Identify which cell holds the provided text, then report its (x, y) central coordinate. 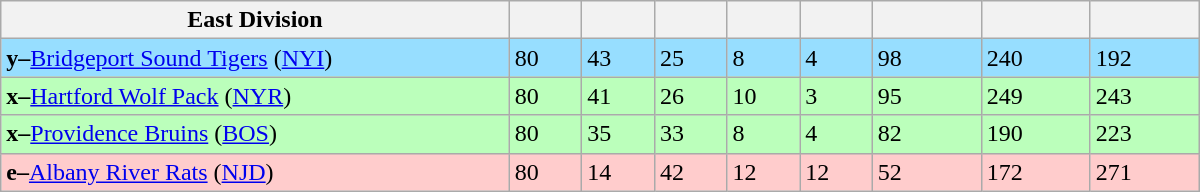
14 (618, 172)
223 (1144, 134)
35 (618, 134)
x–Providence Bruins (BOS) (255, 134)
98 (926, 58)
172 (1036, 172)
240 (1036, 58)
243 (1144, 96)
82 (926, 134)
192 (1144, 58)
26 (690, 96)
271 (1144, 172)
43 (618, 58)
x–Hartford Wolf Pack (NYR) (255, 96)
42 (690, 172)
41 (618, 96)
33 (690, 134)
10 (764, 96)
190 (1036, 134)
25 (690, 58)
e–Albany River Rats (NJD) (255, 172)
East Division (255, 20)
3 (836, 96)
52 (926, 172)
y–Bridgeport Sound Tigers (NYI) (255, 58)
249 (1036, 96)
95 (926, 96)
